For the text-containing cell, return its midpoint in [X, Y] coordinate format. 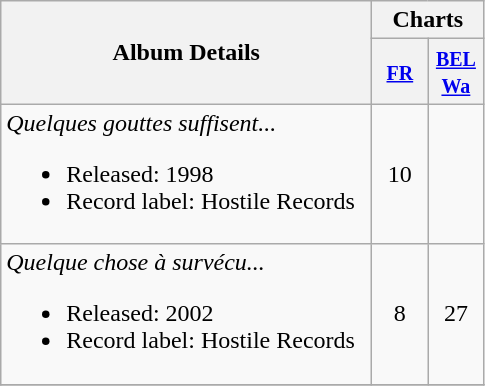
Quelques gouttes suffisent...Released: 1998Record label: Hostile Records [186, 174]
BEL Wa [456, 72]
Quelque chose à survécu...Released: 2002Record label: Hostile Records [186, 314]
FR [400, 72]
Album Details [186, 52]
10 [400, 174]
27 [456, 314]
8 [400, 314]
Charts [428, 20]
